Output the [X, Y] coordinate of the center of the cell containing the given text.  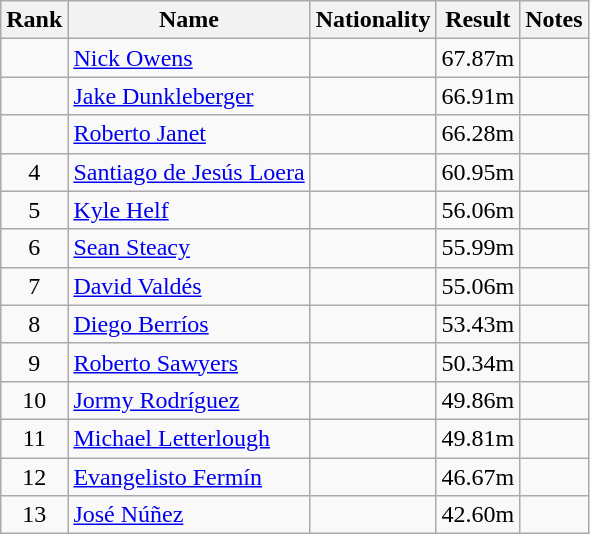
Nick Owens [189, 58]
Roberto Janet [189, 134]
Rank [34, 20]
Michael Letterlough [189, 438]
13 [34, 515]
11 [34, 438]
Roberto Sawyers [189, 362]
Result [478, 20]
56.06m [478, 210]
Sean Steacy [189, 248]
49.81m [478, 438]
50.34m [478, 362]
David Valdés [189, 286]
66.28m [478, 134]
46.67m [478, 477]
Evangelisto Fermín [189, 477]
55.06m [478, 286]
Notes [554, 20]
Nationality [373, 20]
4 [34, 172]
42.60m [478, 515]
12 [34, 477]
Santiago de Jesús Loera [189, 172]
67.87m [478, 58]
60.95m [478, 172]
5 [34, 210]
José Núñez [189, 515]
10 [34, 400]
49.86m [478, 400]
Name [189, 20]
7 [34, 286]
Kyle Helf [189, 210]
Diego Berríos [189, 324]
6 [34, 248]
Jormy Rodríguez [189, 400]
Jake Dunkleberger [189, 96]
9 [34, 362]
53.43m [478, 324]
8 [34, 324]
66.91m [478, 96]
55.99m [478, 248]
